Output the (x, y) coordinate of the center of the cell containing the given text.  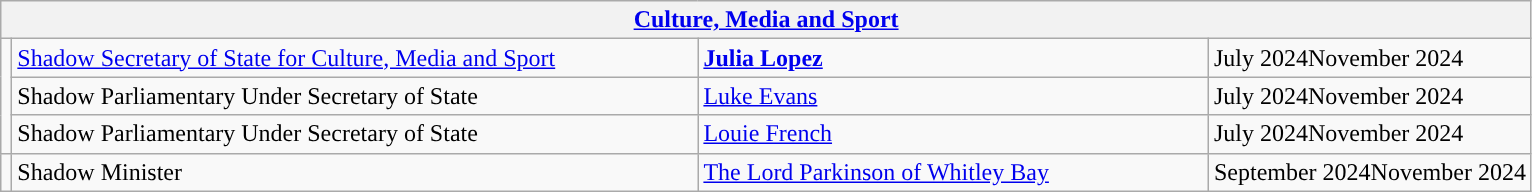
Louie French (954, 134)
Culture, Media and Sport (766, 20)
September 2024November 2024 (1370, 172)
Shadow Secretary of State for Culture, Media and Sport (355, 58)
Shadow Minister (355, 172)
Julia Lopez (954, 58)
The Lord Parkinson of Whitley Bay (954, 172)
Luke Evans (954, 96)
